For the text-containing cell, return its midpoint in [x, y] coordinate format. 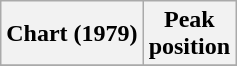
Peakposition [189, 34]
Chart (1979) [72, 34]
